Locate the cell with the specified text and output its (x, y) center coordinate. 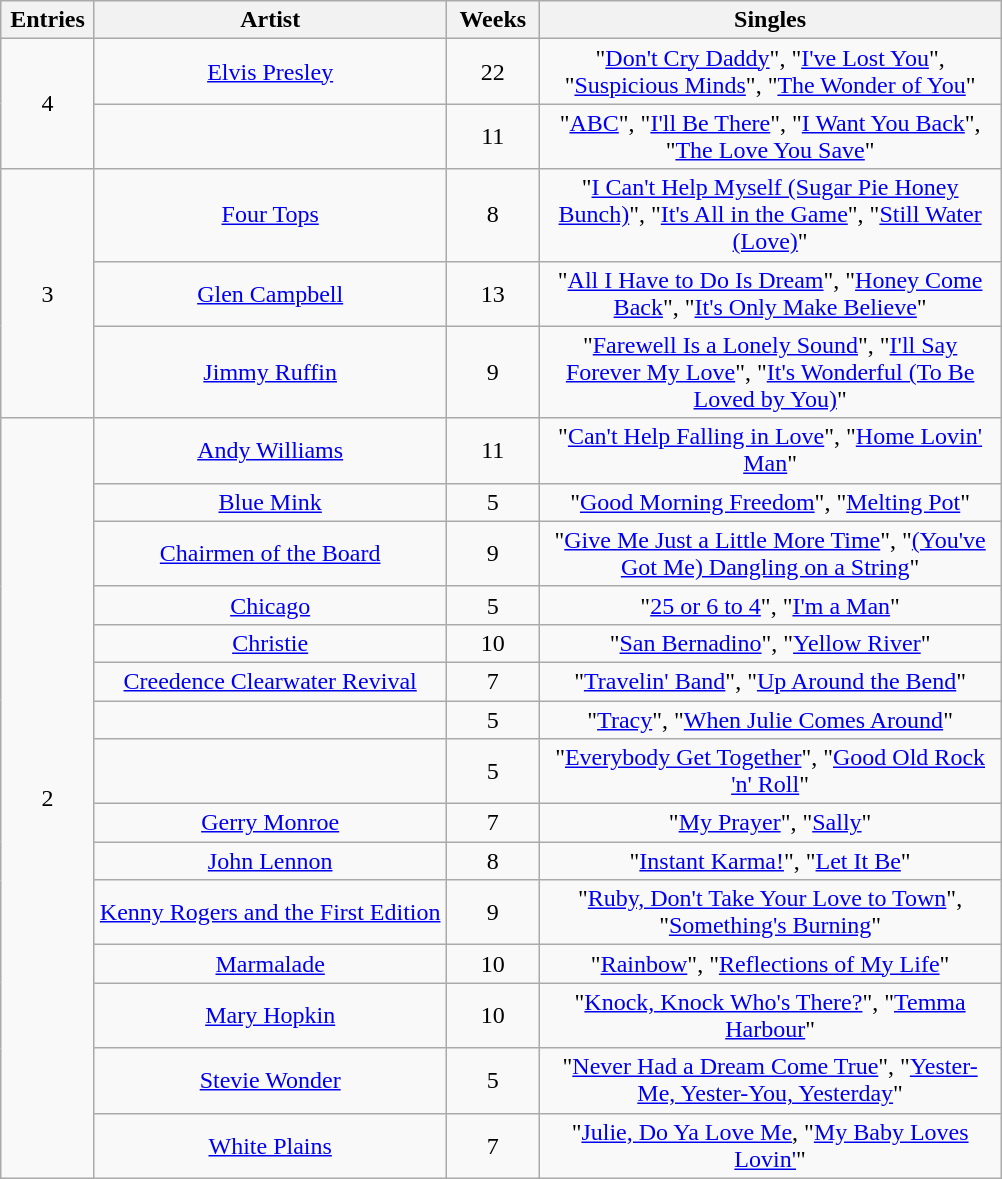
"Good Morning Freedom", "Melting Pot" (770, 502)
22 (493, 72)
Entries (48, 20)
4 (48, 104)
Artist (270, 20)
"Everybody Get Together", "Good Old Rock 'n' Roll" (770, 772)
Gerry Monroe (270, 823)
Four Tops (270, 215)
Weeks (493, 20)
Jimmy Ruffin (270, 372)
Glen Campbell (270, 294)
"25 or 6 to 4", "I'm a Man" (770, 605)
"Rainbow", "Reflections of My Life" (770, 964)
"All I Have to Do Is Dream", "Honey Come Back", "It's Only Make Believe" (770, 294)
Andy Williams (270, 450)
Creedence Clearwater Revival (270, 681)
John Lennon (270, 861)
"Farewell Is a Lonely Sound", "I'll Say Forever My Love", "It's Wonderful (To Be Loved by You)" (770, 372)
"Tracy", "When Julie Comes Around" (770, 719)
Singles (770, 20)
White Plains (270, 1146)
"Can't Help Falling in Love", "Home Lovin' Man" (770, 450)
"Knock, Knock Who's There?", "Temma Harbour" (770, 1016)
Blue Mink (270, 502)
"I Can't Help Myself (Sugar Pie Honey Bunch)", "It's All in the Game", "Still Water (Love)" (770, 215)
Stevie Wonder (270, 1080)
"Never Had a Dream Come True", "Yester-Me, Yester-You, Yesterday" (770, 1080)
"ABC", "I'll Be There", "I Want You Back", "The Love You Save" (770, 136)
Chicago (270, 605)
"Julie, Do Ya Love Me, "My Baby Loves Lovin'" (770, 1146)
Elvis Presley (270, 72)
Kenny Rogers and the First Edition (270, 912)
"Travelin' Band", "Up Around the Bend" (770, 681)
2 (48, 798)
"Don't Cry Daddy", "I've Lost You", "Suspicious Minds", "The Wonder of You" (770, 72)
"My Prayer", "Sally" (770, 823)
3 (48, 294)
"San Bernadino", "Yellow River" (770, 643)
13 (493, 294)
Chairmen of the Board (270, 554)
Mary Hopkin (270, 1016)
"Instant Karma!", "Let It Be" (770, 861)
"Give Me Just a Little More Time", "(You've Got Me) Dangling on a String" (770, 554)
Marmalade (270, 964)
"Ruby, Don't Take Your Love to Town", "Something's Burning" (770, 912)
Christie (270, 643)
